Return the [x, y] coordinate for the center point of the cell that contains the specified text.  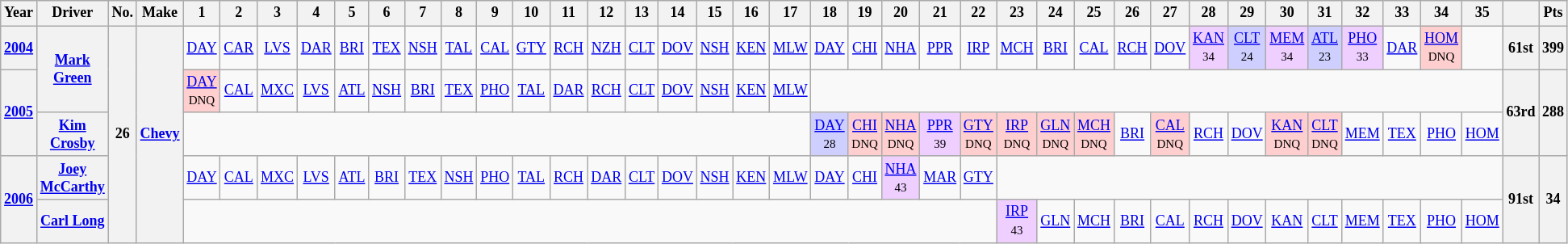
Kim Crosby [73, 134]
CHIDNQ [865, 134]
GLNDNQ [1056, 134]
28 [1209, 13]
Pts [1553, 13]
No. [123, 13]
MEM34 [1287, 48]
32 [1362, 13]
23 [1017, 13]
18 [830, 13]
MCHDNQ [1094, 134]
11 [568, 13]
21 [940, 13]
33 [1403, 13]
CLTDNQ [1325, 134]
KAN34 [1209, 48]
GTYDNQ [979, 134]
20 [901, 13]
NHA43 [901, 178]
Mark Green [73, 69]
35 [1482, 13]
27 [1170, 13]
NHADNQ [901, 134]
63rd [1520, 113]
12 [607, 13]
NHA [901, 48]
4 [316, 13]
2005 [19, 113]
399 [1553, 48]
2 [239, 13]
15 [715, 13]
Driver [73, 13]
22 [979, 13]
Carl Long [73, 221]
8 [458, 13]
19 [865, 13]
CLT24 [1247, 48]
7 [423, 13]
31 [1325, 13]
91st [1520, 199]
KAN [1287, 221]
HOMDNQ [1441, 48]
288 [1553, 113]
CALDNQ [1170, 134]
5 [352, 13]
16 [751, 13]
ATL23 [1325, 48]
Joey McCarthy [73, 178]
10 [532, 13]
MAR [940, 178]
2004 [19, 48]
PPR39 [940, 134]
14 [678, 13]
1 [202, 13]
CAR [239, 48]
GLN [1056, 221]
17 [791, 13]
24 [1056, 13]
NZH [607, 48]
3 [278, 13]
IRPDNQ [1017, 134]
13 [642, 13]
Make [160, 13]
29 [1247, 13]
25 [1094, 13]
KANDNQ [1287, 134]
Year [19, 13]
30 [1287, 13]
2006 [19, 199]
Chevy [160, 134]
9 [495, 13]
DAY28 [830, 134]
DAYDNQ [202, 91]
IRP [979, 48]
6 [387, 13]
PHO33 [1362, 48]
61st [1520, 48]
PPR [940, 48]
IRP43 [1017, 221]
